Provide the [X, Y] coordinate of the cell's center where the given text is located.  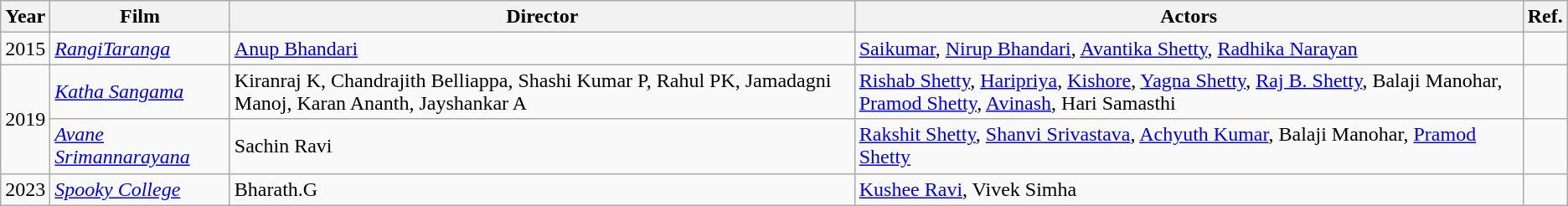
2023 [25, 189]
Ref. [1545, 17]
Anup Bhandari [542, 49]
Sachin Ravi [542, 146]
Kushee Ravi, Vivek Simha [1189, 189]
Saikumar, Nirup Bhandari, Avantika Shetty, Radhika Narayan [1189, 49]
Rishab Shetty, Haripriya, Kishore, Yagna Shetty, Raj B. Shetty, Balaji Manohar, Pramod Shetty, Avinash, Hari Samasthi [1189, 92]
Rakshit Shetty, Shanvi Srivastava, Achyuth Kumar, Balaji Manohar, Pramod Shetty [1189, 146]
2015 [25, 49]
Kiranraj K, Chandrajith Belliappa, Shashi Kumar P, Rahul PK, Jamadagni Manoj, Karan Ananth, Jayshankar A [542, 92]
Bharath.G [542, 189]
Actors [1189, 17]
Avane Srimannarayana [140, 146]
RangiTaranga [140, 49]
Director [542, 17]
2019 [25, 119]
Spooky College [140, 189]
Year [25, 17]
Katha Sangama [140, 92]
Film [140, 17]
